Return (x, y) of the center of cell containing provided text 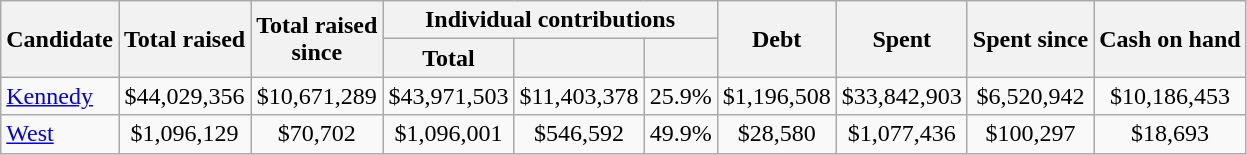
$1,096,001 (448, 134)
Total (448, 58)
Total raisedsince (317, 39)
Cash on hand (1170, 39)
Kennedy (60, 96)
$70,702 (317, 134)
Individual contributions (550, 20)
49.9% (680, 134)
Spent since (1030, 39)
$18,693 (1170, 134)
25.9% (680, 96)
Debt (776, 39)
$44,029,356 (184, 96)
$1,077,436 (902, 134)
$43,971,503 (448, 96)
$10,671,289 (317, 96)
$33,842,903 (902, 96)
$28,580 (776, 134)
$6,520,942 (1030, 96)
$10,186,453 (1170, 96)
$1,196,508 (776, 96)
$546,592 (579, 134)
West (60, 134)
$11,403,378 (579, 96)
$1,096,129 (184, 134)
Total raised (184, 39)
Spent (902, 39)
$100,297 (1030, 134)
Candidate (60, 39)
